Return the (X, Y) coordinate for the center point of the cell that contains the specified text.  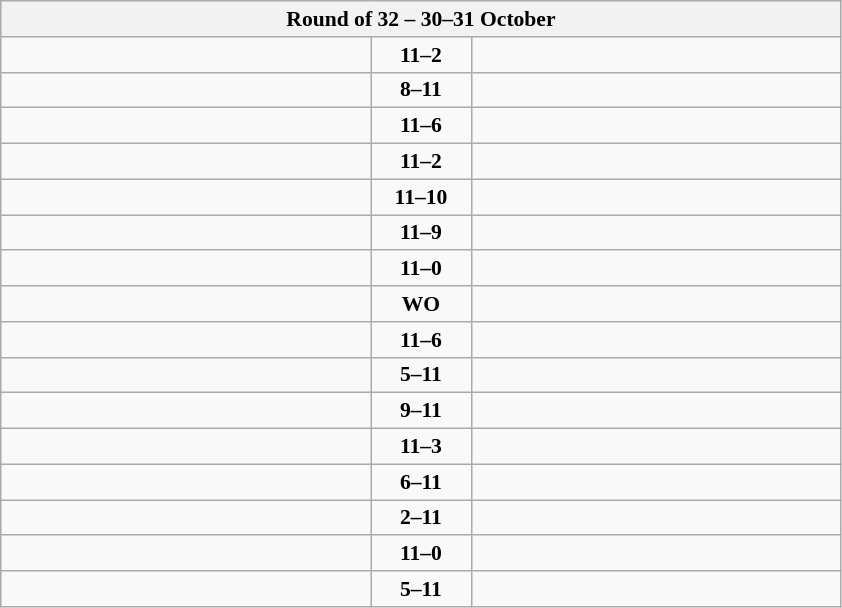
9–11 (421, 411)
Round of 32 – 30–31 October (421, 19)
11–9 (421, 233)
6–11 (421, 482)
11–3 (421, 447)
11–10 (421, 197)
8–11 (421, 90)
2–11 (421, 518)
WO (421, 304)
